Return (X, Y) of the center of cell containing provided text 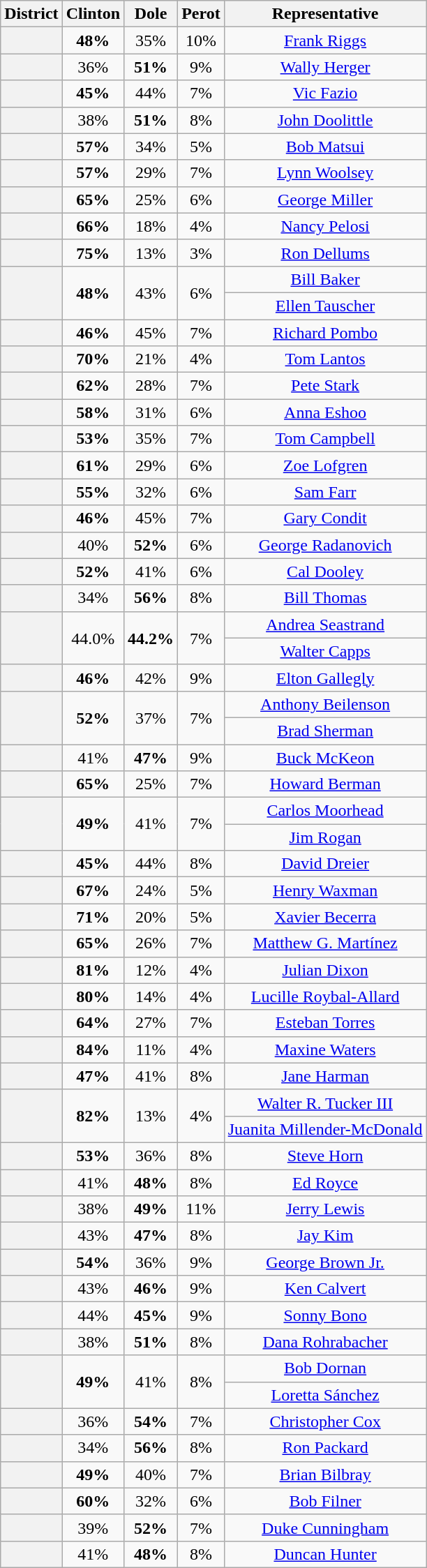
Bob Dornan (325, 1368)
67% (93, 890)
Howard Berman (325, 784)
71% (93, 917)
64% (93, 1023)
20% (151, 917)
Elton Gallegly (325, 678)
Clinton (93, 14)
Representative (325, 14)
70% (93, 359)
Vic Fazio (325, 94)
Christopher Cox (325, 1421)
Zoe Lofgren (325, 465)
George Radanovich (325, 545)
28% (151, 386)
John Doolittle (325, 120)
Nancy Pelosi (325, 226)
Bill Baker (325, 279)
66% (93, 226)
21% (151, 359)
Dana Rohrabacher (325, 1342)
Brian Bilbray (325, 1474)
75% (93, 253)
Henry Waxman (325, 890)
24% (151, 890)
Bob Filner (325, 1501)
George Miller (325, 200)
60% (93, 1501)
Ellen Tauscher (325, 306)
Tom Lantos (325, 359)
Walter Capps (325, 651)
Dole (151, 14)
80% (93, 996)
31% (151, 412)
Cal Dooley (325, 572)
Gary Condit (325, 518)
Bob Matsui (325, 147)
Lucille Roybal-Allard (325, 996)
55% (93, 492)
Buck McKeon (325, 757)
Lynn Woolsey (325, 173)
District (31, 14)
Duncan Hunter (325, 1554)
Jay Kim (325, 1236)
Wally Herger (325, 67)
12% (151, 970)
Maxine Waters (325, 1050)
Frank Riggs (325, 40)
Duke Cunningham (325, 1528)
Pete Stark (325, 386)
Anna Eshoo (325, 412)
Loretta Sánchez (325, 1395)
Jane Harman (325, 1076)
Steve Horn (325, 1156)
Xavier Becerra (325, 917)
Sam Farr (325, 492)
82% (93, 1116)
39% (93, 1528)
42% (151, 678)
3% (201, 253)
10% (201, 40)
Jim Rogan (325, 837)
Walter R. Tucker III (325, 1103)
Ed Royce (325, 1183)
Perot (201, 14)
14% (151, 996)
84% (93, 1050)
David Dreier (325, 864)
44.0% (93, 638)
Tom Campbell (325, 439)
Jerry Lewis (325, 1209)
Andrea Seastrand (325, 625)
61% (93, 465)
Ron Packard (325, 1448)
Carlos Moorhead (325, 811)
Julian Dixon (325, 970)
18% (151, 226)
Richard Pombo (325, 333)
26% (151, 943)
Esteban Torres (325, 1023)
George Brown Jr. (325, 1262)
Bill Thomas (325, 598)
37% (151, 717)
Matthew G. Martínez (325, 943)
Sonny Bono (325, 1315)
81% (93, 970)
62% (93, 386)
Ron Dellums (325, 253)
58% (93, 412)
Ken Calvert (325, 1289)
27% (151, 1023)
Juanita Millender-McDonald (325, 1129)
Brad Sherman (325, 731)
44.2% (151, 638)
Anthony Beilenson (325, 704)
